Determine the (x, y) coordinate at the center of the cell enclosing the given text.  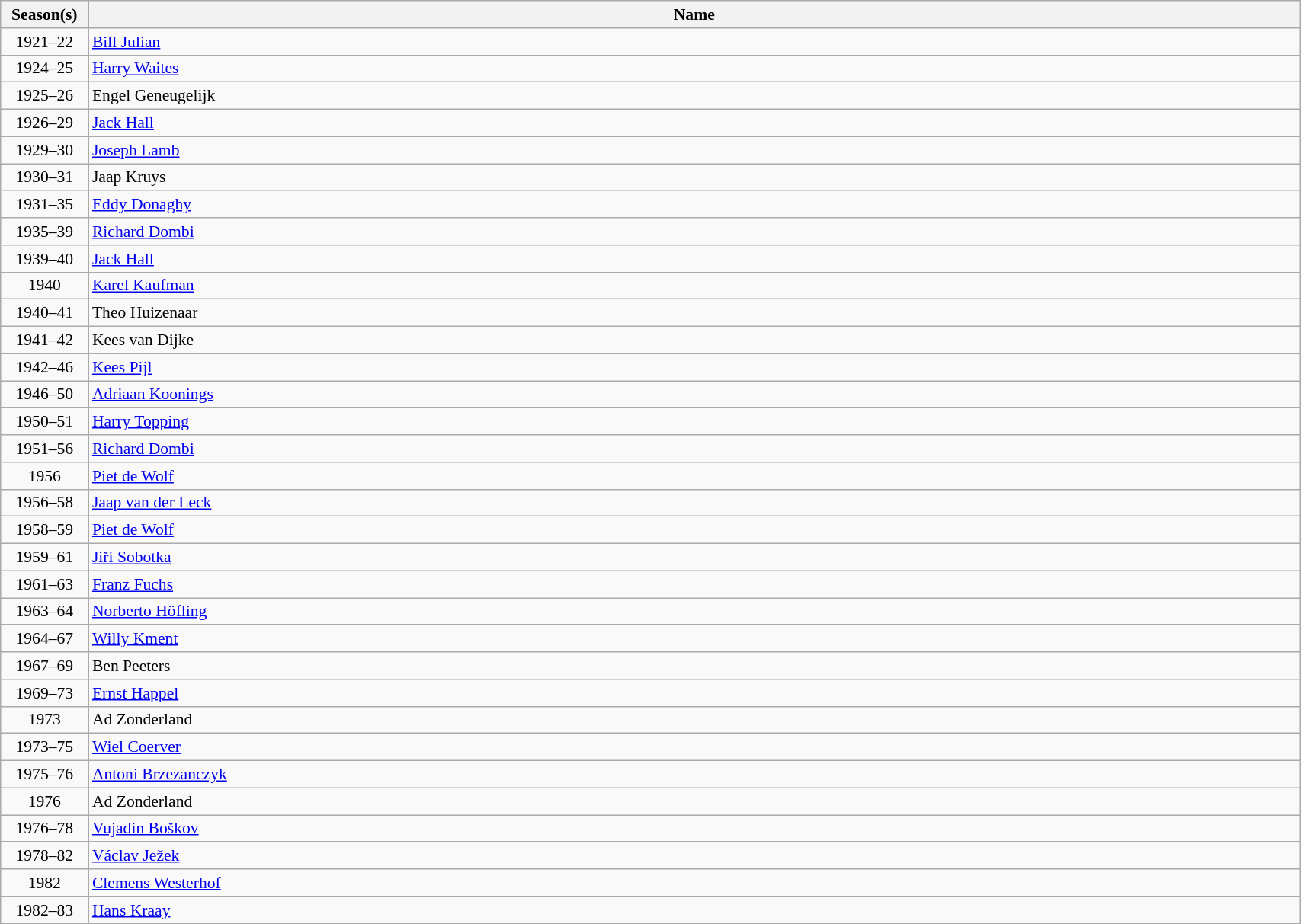
1921–22 (44, 42)
Václav Ježek (694, 856)
1967–69 (44, 666)
1926–29 (44, 123)
1931–35 (44, 205)
1973–75 (44, 747)
Jaap van der Leck (694, 503)
1963–64 (44, 612)
Ben Peeters (694, 666)
Franz Fuchs (694, 584)
1942–46 (44, 367)
1930–31 (44, 177)
Theo Huizenaar (694, 313)
Harry Topping (694, 422)
1973 (44, 720)
Bill Julian (694, 42)
Harry Waites (694, 69)
Wiel Coerver (694, 747)
Willy Kment (694, 639)
Hans Kraay (694, 910)
1956–58 (44, 503)
1976–78 (44, 829)
1982–83 (44, 910)
1941–42 (44, 341)
1935–39 (44, 232)
1958–59 (44, 530)
1976 (44, 801)
Jaap Kruys (694, 177)
Clemens Westerhof (694, 883)
Name (694, 14)
1961–63 (44, 584)
1939–40 (44, 259)
Season(s) (44, 14)
1959–61 (44, 558)
1925–26 (44, 96)
1946–50 (44, 395)
Karel Kaufman (694, 286)
Jiří Sobotka (694, 558)
1969–73 (44, 693)
1956 (44, 476)
Joseph Lamb (694, 150)
1940–41 (44, 313)
1950–51 (44, 422)
Engel Geneugelijk (694, 96)
1964–67 (44, 639)
1940 (44, 286)
Antoni Brzezanczyk (694, 775)
Eddy Donaghy (694, 205)
1924–25 (44, 69)
1978–82 (44, 856)
Kees van Dijke (694, 341)
Ernst Happel (694, 693)
Vujadin Boškov (694, 829)
1929–30 (44, 150)
1982 (44, 883)
Norberto Höfling (694, 612)
Adriaan Koonings (694, 395)
1951–56 (44, 449)
Kees Pijl (694, 367)
1975–76 (44, 775)
